Output the [X, Y] coordinate of the center of the cell containing the given text.  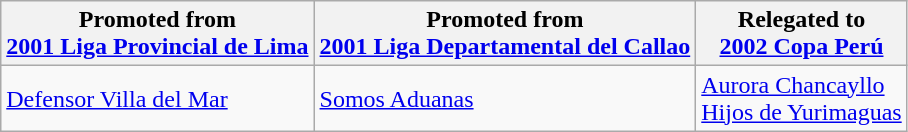
Somos Aduanas [505, 98]
Promoted from2001 Liga Departamental del Callao [505, 34]
Defensor Villa del Mar [158, 98]
Promoted from2001 Liga Provincial de Lima [158, 34]
Aurora Chancayllo Hijos de Yurimaguas [802, 98]
Relegated to2002 Copa Perú [802, 34]
